Determine the [x, y] coordinate at the center of the cell enclosing the given text.  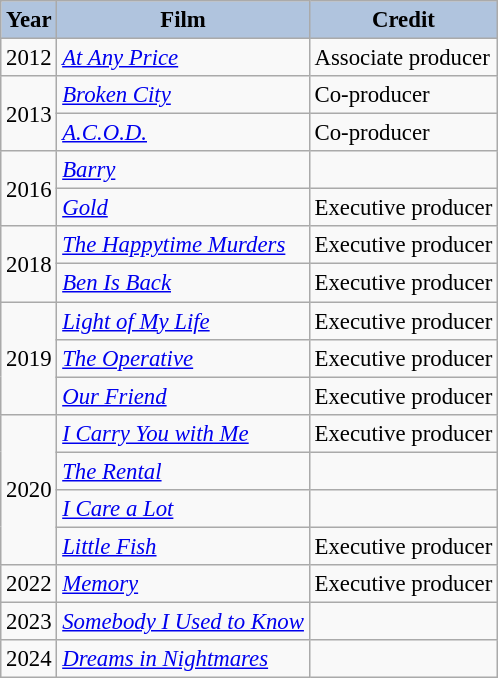
2020 [29, 489]
Memory [183, 584]
Ben Is Back [183, 283]
I Carry You with Me [183, 433]
2023 [29, 621]
Our Friend [183, 396]
2024 [29, 659]
Year [29, 20]
I Care a Lot [183, 509]
At Any Price [183, 58]
Barry [183, 170]
2019 [29, 358]
Gold [183, 208]
The Operative [183, 358]
2013 [29, 114]
Light of My Life [183, 321]
2016 [29, 188]
The Rental [183, 471]
2022 [29, 584]
Associate producer [403, 58]
2012 [29, 58]
Broken City [183, 95]
The Happytime Murders [183, 245]
Somebody I Used to Know [183, 621]
Little Fish [183, 546]
Credit [403, 20]
Dreams in Nightmares [183, 659]
A.C.O.D. [183, 133]
Film [183, 20]
2018 [29, 264]
